Determine the (X, Y) coordinate at the center of the cell enclosing the given text.  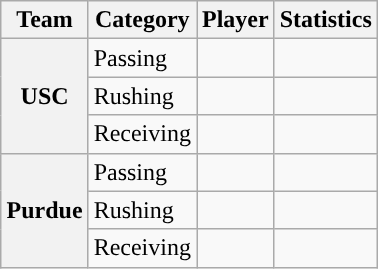
Purdue (44, 210)
Category (142, 20)
USC (44, 96)
Player (235, 20)
Team (44, 20)
Statistics (326, 20)
